Return the (X, Y) coordinate for the center point of the cell that contains the specified text.  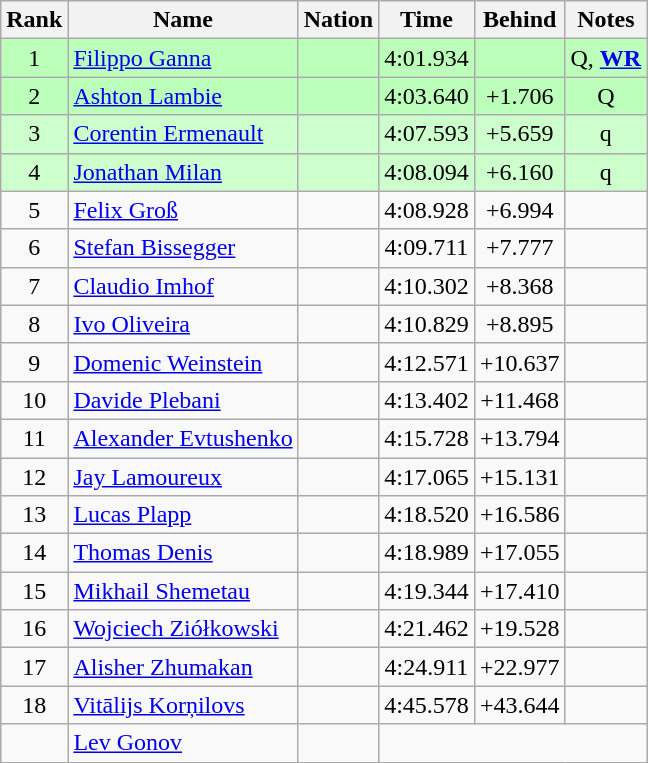
+19.528 (520, 629)
+17.410 (520, 591)
15 (34, 591)
4:19.344 (427, 591)
Rank (34, 20)
4:21.462 (427, 629)
4:08.928 (427, 210)
Notes (606, 20)
Corentin Ermenault (183, 134)
Felix Groß (183, 210)
13 (34, 515)
5 (34, 210)
Thomas Denis (183, 553)
10 (34, 400)
7 (34, 286)
Behind (520, 20)
Ashton Lambie (183, 96)
2 (34, 96)
4:13.402 (427, 400)
+16.586 (520, 515)
Stefan Bissegger (183, 248)
4:45.578 (427, 705)
4:17.065 (427, 477)
Name (183, 20)
4:18.989 (427, 553)
Q, WR (606, 58)
8 (34, 324)
4:10.829 (427, 324)
17 (34, 667)
Lucas Plapp (183, 515)
+11.468 (520, 400)
4:12.571 (427, 362)
Ivo Oliveira (183, 324)
+10.637 (520, 362)
4:07.593 (427, 134)
4:24.911 (427, 667)
+1.706 (520, 96)
Mikhail Shemetau (183, 591)
Nation (338, 20)
12 (34, 477)
Wojciech Ziółkowski (183, 629)
4:01.934 (427, 58)
11 (34, 438)
+17.055 (520, 553)
4:18.520 (427, 515)
4 (34, 172)
Time (427, 20)
+43.644 (520, 705)
Q (606, 96)
14 (34, 553)
3 (34, 134)
4:15.728 (427, 438)
Lev Gonov (183, 743)
4:10.302 (427, 286)
+8.895 (520, 324)
Filippo Ganna (183, 58)
4:03.640 (427, 96)
Vitālijs Korņilovs (183, 705)
+6.994 (520, 210)
4:08.094 (427, 172)
+7.777 (520, 248)
16 (34, 629)
9 (34, 362)
Domenic Weinstein (183, 362)
Alexander Evtushenko (183, 438)
+22.977 (520, 667)
4:09.711 (427, 248)
6 (34, 248)
+5.659 (520, 134)
+13.794 (520, 438)
+8.368 (520, 286)
1 (34, 58)
Claudio Imhof (183, 286)
Davide Plebani (183, 400)
Jay Lamoureux (183, 477)
Jonathan Milan (183, 172)
+6.160 (520, 172)
+15.131 (520, 477)
Alisher Zhumakan (183, 667)
18 (34, 705)
